Locate the cell with the specified text and output its [X, Y] center coordinate. 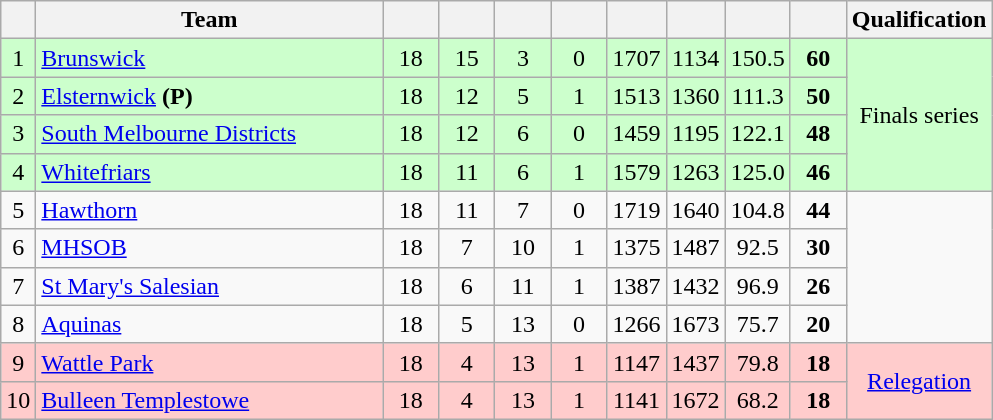
1266 [636, 324]
75.7 [758, 324]
1360 [696, 96]
111.3 [758, 96]
68.2 [758, 400]
44 [818, 210]
8 [18, 324]
150.5 [758, 58]
1134 [696, 58]
1387 [636, 286]
South Melbourne Districts [210, 134]
1640 [696, 210]
9 [18, 362]
122.1 [758, 134]
Whitefriars [210, 172]
MHSOB [210, 248]
1719 [636, 210]
Elsternwick (P) [210, 96]
1513 [636, 96]
1579 [636, 172]
1147 [636, 362]
60 [818, 58]
26 [818, 286]
Team [210, 20]
79.8 [758, 362]
Bulleen Templestowe [210, 400]
96.9 [758, 286]
1432 [696, 286]
46 [818, 172]
92.5 [758, 248]
1487 [696, 248]
1195 [696, 134]
1437 [696, 362]
1459 [636, 134]
2 [18, 96]
Brunswick [210, 58]
St Mary's Salesian [210, 286]
50 [818, 96]
1673 [696, 324]
30 [818, 248]
Finals series [919, 115]
1375 [636, 248]
Relegation [919, 381]
1672 [696, 400]
1263 [696, 172]
104.8 [758, 210]
Aquinas [210, 324]
1141 [636, 400]
48 [818, 134]
125.0 [758, 172]
15 [467, 58]
Qualification [919, 20]
1707 [636, 58]
20 [818, 324]
Wattle Park [210, 362]
Hawthorn [210, 210]
